Identify which cell holds the provided text, then report its (X, Y) central coordinate. 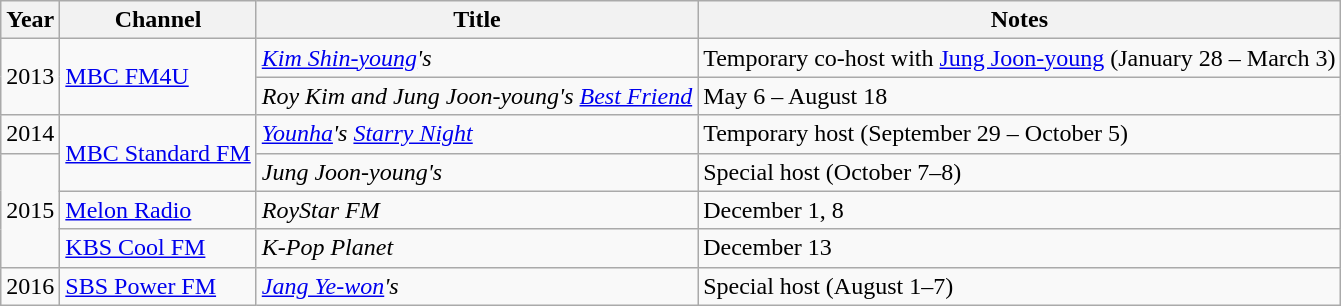
KBS Cool FM (158, 248)
2015 (30, 210)
SBS Power FM (158, 286)
Notes (1020, 20)
December 1, 8 (1020, 210)
Temporary co-host with Jung Joon-young (January 28 – March 3) (1020, 58)
Special host (August 1–7) (1020, 286)
Channel (158, 20)
Jung Joon-young's (476, 172)
2016 (30, 286)
May 6 – August 18 (1020, 96)
December 13 (1020, 248)
2014 (30, 134)
2013 (30, 77)
MBC Standard FM (158, 153)
Jang Ye-won's (476, 286)
Title (476, 20)
Younha's Starry Night (476, 134)
Roy Kim and Jung Joon-young's Best Friend (476, 96)
Kim Shin-young's (476, 58)
Temporary host (September 29 – October 5) (1020, 134)
Year (30, 20)
Special host (October 7–8) (1020, 172)
RoyStar FM (476, 210)
K-Pop Planet (476, 248)
Melon Radio (158, 210)
MBC FM4U (158, 77)
